Detect which cell encompasses the target text, then output its (x, y) center coordinate. 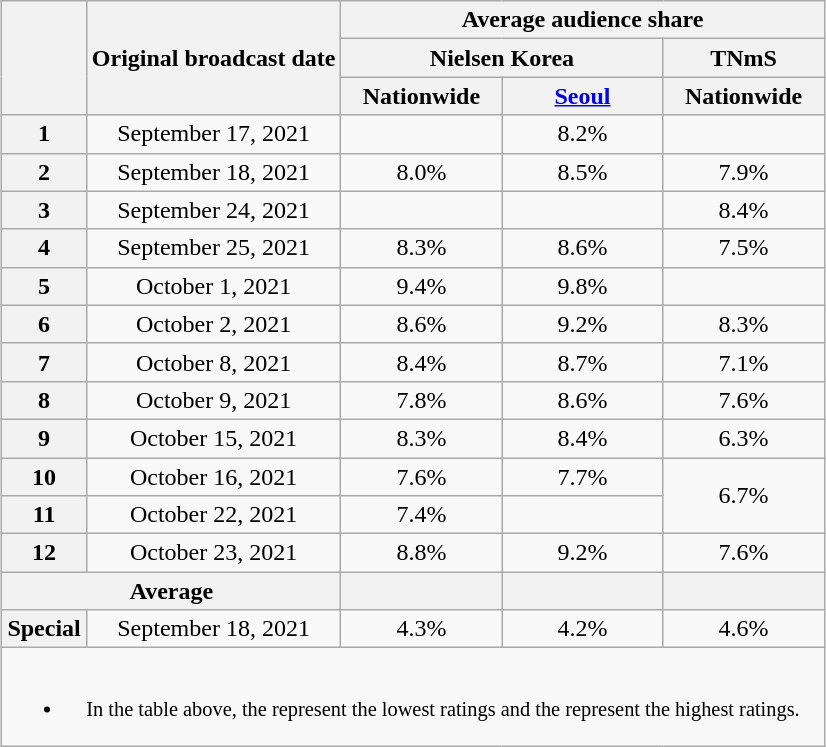
October 16, 2021 (214, 477)
September 24, 2021 (214, 210)
8.7% (582, 362)
October 15, 2021 (214, 438)
8.8% (422, 553)
5 (44, 286)
Nielsen Korea (502, 58)
7 (44, 362)
TNmS (744, 58)
October 2, 2021 (214, 324)
Original broadcast date (214, 58)
8.5% (582, 172)
September 17, 2021 (214, 134)
7.1% (744, 362)
September 25, 2021 (214, 248)
Special (44, 629)
October 8, 2021 (214, 362)
In the table above, the represent the lowest ratings and the represent the highest ratings. (413, 697)
10 (44, 477)
4.2% (582, 629)
4.3% (422, 629)
9.8% (582, 286)
October 23, 2021 (214, 553)
8 (44, 400)
2 (44, 172)
Average audience share (582, 20)
October 22, 2021 (214, 515)
9.4% (422, 286)
Seoul (582, 96)
7.7% (582, 477)
7.9% (744, 172)
Average (172, 591)
4.6% (744, 629)
1 (44, 134)
October 1, 2021 (214, 286)
11 (44, 515)
8.0% (422, 172)
7.5% (744, 248)
12 (44, 553)
3 (44, 210)
6.3% (744, 438)
8.2% (582, 134)
October 9, 2021 (214, 400)
4 (44, 248)
6.7% (744, 496)
7.4% (422, 515)
9 (44, 438)
7.8% (422, 400)
6 (44, 324)
